Search for the cell housing the specified text and yield its (X, Y) center coordinate. 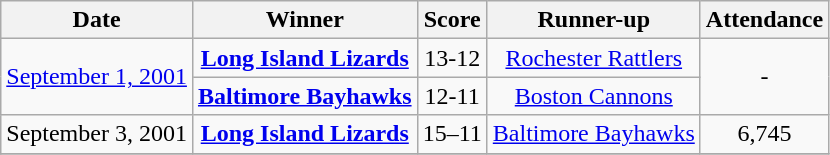
Date (97, 20)
September 3, 2001 (97, 134)
6,745 (764, 134)
Rochester Rattlers (594, 58)
September 1, 2001 (97, 77)
Runner-up (594, 20)
13-12 (452, 58)
Score (452, 20)
Attendance (764, 20)
Boston Cannons (594, 96)
12-11 (452, 96)
15–11 (452, 134)
- (764, 77)
Winner (304, 20)
